Provide the [x, y] coordinate of the cell's center where the given text is located.  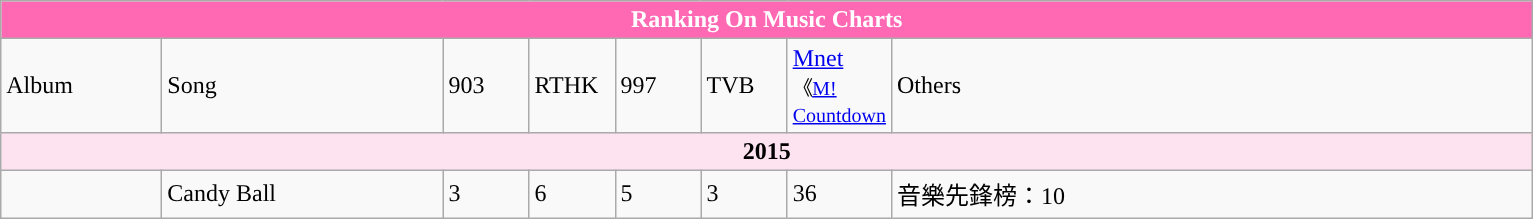
音樂先鋒榜：10 [1212, 194]
5 [658, 194]
997 [658, 86]
903 [486, 86]
2015 [767, 151]
6 [572, 194]
Mnet《M! Countdown [839, 86]
RTHK [572, 86]
Song [302, 86]
36 [839, 194]
Album [82, 86]
Ranking On Music Charts [767, 20]
TVB [744, 86]
Candy Ball [302, 194]
Others [1212, 86]
